Return the (X, Y) coordinate for the center point of the cell that contains the specified text.  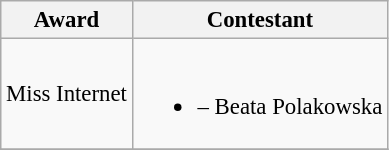
Miss Internet (66, 94)
Contestant (260, 20)
Award (66, 20)
– Beata Polakowska (260, 94)
